From the cell containing the given text, extract its center point as [X, Y] coordinate. 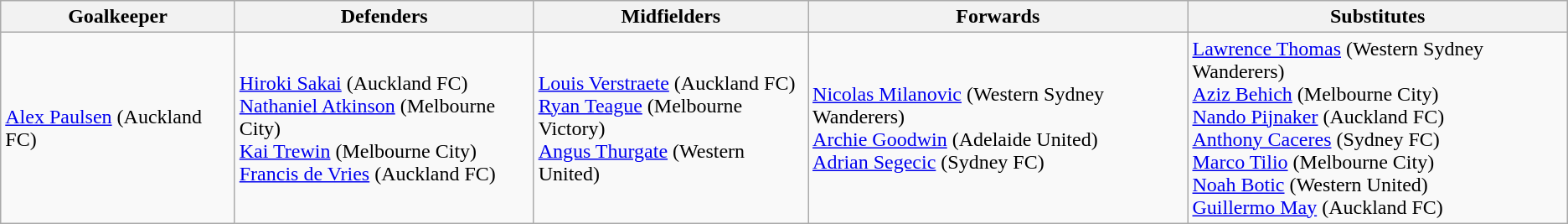
Midfielders [670, 17]
Forwards [998, 17]
Substitutes [1377, 17]
Nicolas Milanovic (Western Sydney Wanderers) Archie Goodwin (Adelaide United) Adrian Segecic (Sydney FC) [998, 128]
Goalkeeper [117, 17]
Alex Paulsen (Auckland FC) [117, 128]
Louis Verstraete (Auckland FC) Ryan Teague (Melbourne Victory) Angus Thurgate (Western United) [670, 128]
Defenders [384, 17]
Hiroki Sakai (Auckland FC) Nathaniel Atkinson (Melbourne City) Kai Trewin (Melbourne City) Francis de Vries (Auckland FC) [384, 128]
